Pinpoint the cell where the given text exists, returning its [x, y] midpoint coordinate. 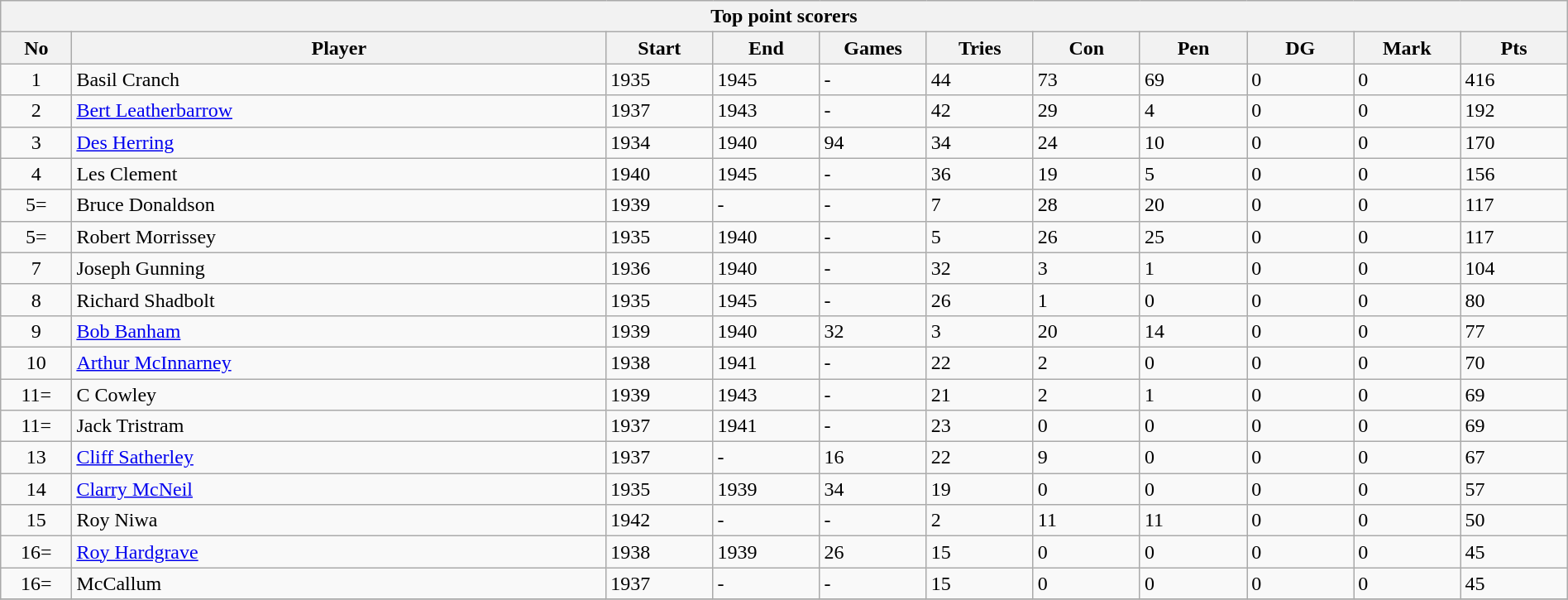
C Cowley [339, 395]
Arthur McInnarney [339, 362]
416 [1513, 79]
57 [1513, 489]
Bob Banham [339, 331]
1934 [660, 142]
29 [1087, 111]
192 [1513, 111]
25 [1193, 237]
Clarry McNeil [339, 489]
156 [1513, 174]
Mark [1408, 48]
Des Herring [339, 142]
42 [979, 111]
Pts [1513, 48]
McCallum [339, 583]
94 [873, 142]
24 [1087, 142]
28 [1087, 205]
Joseph Gunning [339, 268]
104 [1513, 268]
Start [660, 48]
8 [36, 300]
Basil Cranch [339, 79]
170 [1513, 142]
Les Clement [339, 174]
Richard Shadbolt [339, 300]
13 [36, 458]
36 [979, 174]
No [36, 48]
73 [1087, 79]
1942 [660, 521]
Bruce Donaldson [339, 205]
Tries [979, 48]
Roy Niwa [339, 521]
21 [979, 395]
Bert Leatherbarrow [339, 111]
Jack Tristram [339, 426]
Player [339, 48]
80 [1513, 300]
Roy Hardgrave [339, 552]
Cliff Satherley [339, 458]
End [766, 48]
Con [1087, 48]
77 [1513, 331]
16 [873, 458]
Pen [1193, 48]
DG [1300, 48]
67 [1513, 458]
23 [979, 426]
Top point scorers [784, 17]
Games [873, 48]
70 [1513, 362]
Robert Morrissey [339, 237]
44 [979, 79]
1936 [660, 268]
50 [1513, 521]
